Capture the cell that displays the provided text and extract its [x, y] central coordinate. 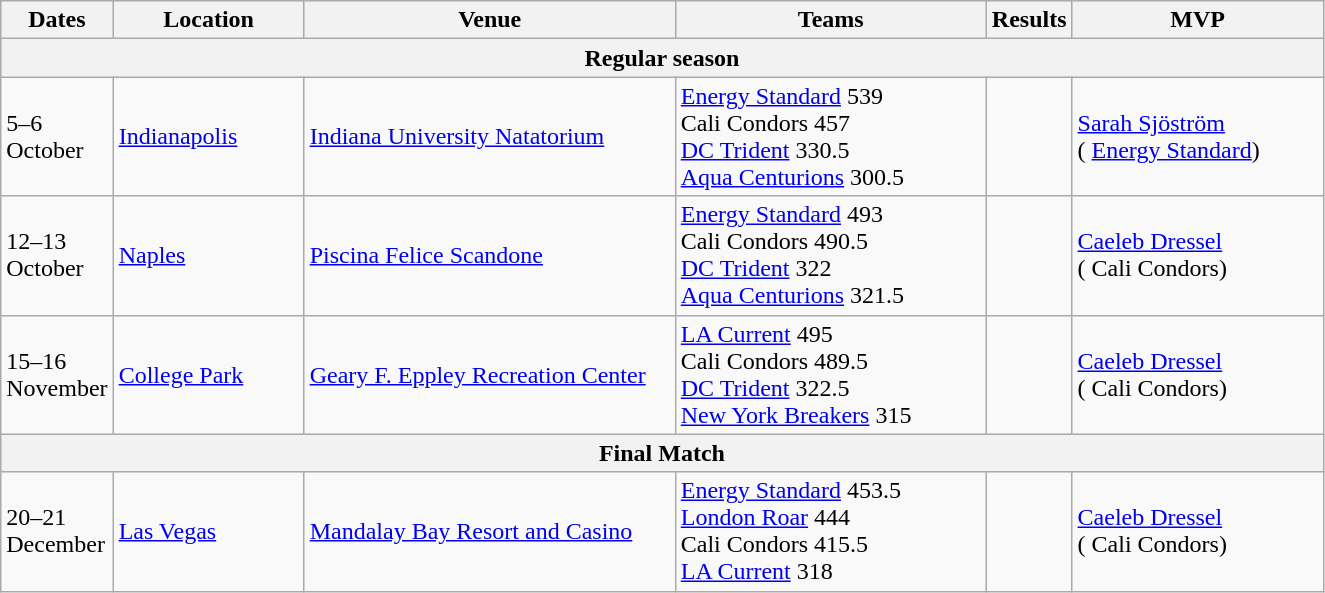
College Park [208, 374]
Location [208, 20]
Energy Standard 539 Cali Condors 457 DC Trident 330.5 Aqua Centurions 300.5 [830, 136]
Regular season [662, 58]
Dates [57, 20]
Indiana University Natatorium [490, 136]
LA Current 495 Cali Condors 489.5 DC Trident 322.5 New York Breakers 315 [830, 374]
Mandalay Bay Resort and Casino [490, 532]
Venue [490, 20]
Sarah Sjöström( Energy Standard) [1198, 136]
12–13 October [57, 256]
Energy Standard 493 Cali Condors 490.5 DC Trident 322 Aqua Centurions 321.5 [830, 256]
20–21 December [57, 532]
MVP [1198, 20]
Final Match [662, 453]
Indianapolis [208, 136]
Results [1029, 20]
Piscina Felice Scandone [490, 256]
Teams [830, 20]
Naples [208, 256]
Energy Standard 453.5 London Roar 444 Cali Condors 415.5 LA Current 318 [830, 532]
Las Vegas [208, 532]
5–6 October [57, 136]
15–16 November [57, 374]
Geary F. Eppley Recreation Center [490, 374]
